Pinpoint the cell where the given text exists, returning its [x, y] midpoint coordinate. 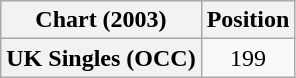
199 [248, 58]
UK Singles (OCC) [101, 58]
Chart (2003) [101, 20]
Position [248, 20]
